Extract the (x, y) coordinate from the center of the cell holding the provided text.  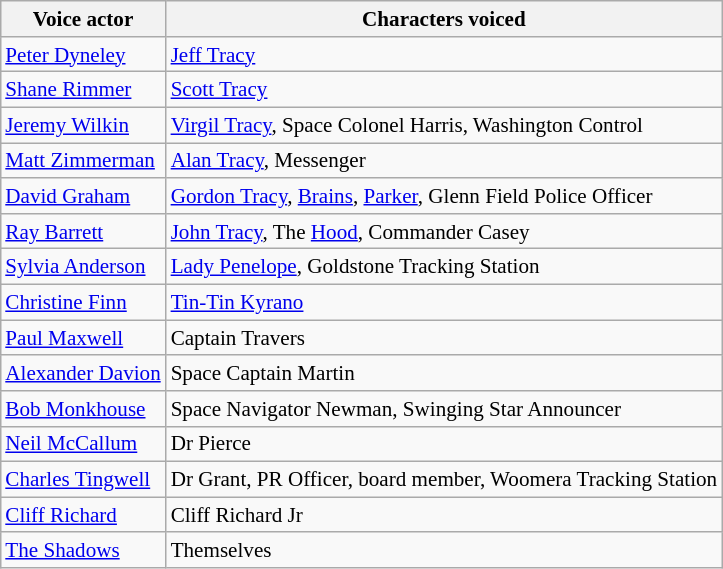
Space Navigator Newman, Swinging Star Announcer (444, 408)
Gordon Tracy, Brains, Parker, Glenn Field Police Officer (444, 196)
Sylvia Anderson (82, 266)
Lady Penelope, Goldstone Tracking Station (444, 266)
Matt Zimmerman (82, 160)
Charles Tingwell (82, 480)
Jeff Tracy (444, 54)
Characters voiced (444, 18)
Shane Rimmer (82, 90)
Dr Pierce (444, 444)
Alan Tracy, Messenger (444, 160)
Space Captain Martin (444, 372)
Captain Travers (444, 338)
Virgil Tracy, Space Colonel Harris, Washington Control (444, 124)
Cliff Richard Jr (444, 514)
Dr Grant, PR Officer, board member, Woomera Tracking Station (444, 480)
Neil McCallum (82, 444)
Peter Dyneley (82, 54)
Jeremy Wilkin (82, 124)
Bob Monkhouse (82, 408)
Scott Tracy (444, 90)
The Shadows (82, 550)
Ray Barrett (82, 230)
Alexander Davion (82, 372)
Cliff Richard (82, 514)
Christine Finn (82, 302)
Themselves (444, 550)
Tin-Tin Kyrano (444, 302)
Paul Maxwell (82, 338)
Voice actor (82, 18)
John Tracy, The Hood, Commander Casey (444, 230)
David Graham (82, 196)
